Detect which cell encompasses the target text, then output its [X, Y] center coordinate. 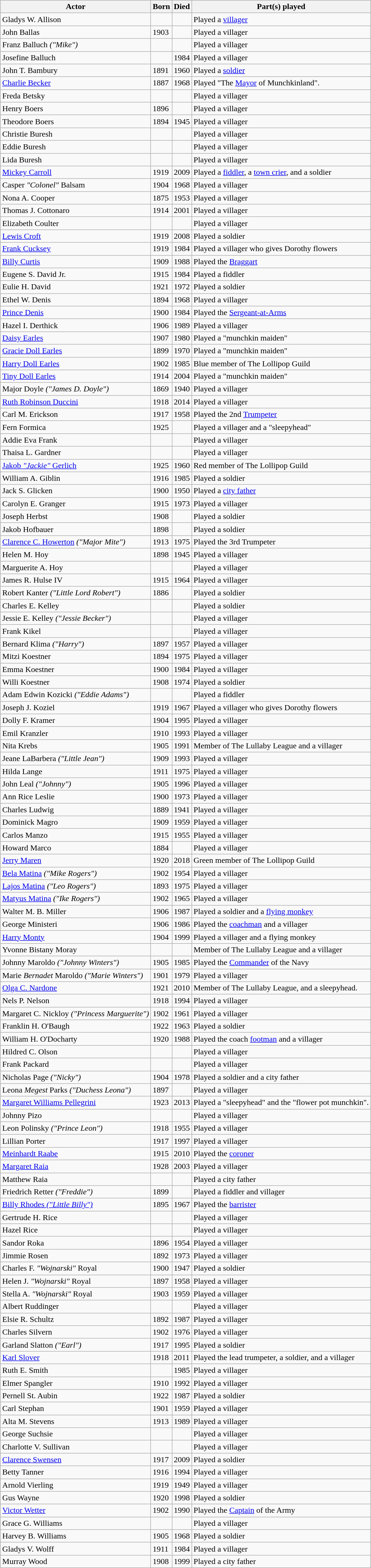
Thomas J. Cottonaro [76, 211]
Hazel Rice [76, 1230]
1963 [182, 1026]
William H. O'Docharty [76, 1039]
Played the lead trumpeter, a soldier, and a villager [281, 1357]
Harry Doll Earles [76, 363]
1887 [161, 83]
2018 [182, 861]
1974 [182, 682]
1965 [182, 899]
Frank Kikel [76, 631]
Murray Wood [76, 1561]
1970 [182, 351]
Played the coachman and a villager [281, 924]
1961 [182, 1014]
1978 [182, 1077]
Joseph Herbst [76, 516]
1964 [182, 580]
Daisy Earles [76, 338]
Dolly F. Kramer [76, 720]
Played a villager and a "sleepyhead" [281, 427]
John Ballas [76, 32]
1950 [182, 491]
Arnold Vierling [76, 1485]
1972 [182, 287]
Played the Captain of the Army [281, 1510]
1990 [182, 1510]
1996 [182, 784]
Gertrude H. Rice [76, 1217]
Charlotte V. Sullivan [76, 1447]
Emma Koestner [76, 669]
Played a soldier and a flying monkey [281, 911]
Nita Krebs [76, 746]
1947 [182, 1268]
Played the Sergeant-at-Arms [281, 312]
Elizabeth Coulter [76, 223]
Played a fiddler and villager [281, 1192]
Hilda Lange [76, 771]
Eugene S. David Jr. [76, 274]
1884 [161, 848]
Lillian Porter [76, 1141]
Jerry Maren [76, 861]
Lida Buresh [76, 160]
Carl M. Erickson [76, 415]
1949 [182, 1485]
William A. Giblin [76, 478]
Willi Koestner [76, 682]
1992 [182, 1383]
Clarence C. Howerton ("Major Mite") [76, 542]
1941 [182, 810]
Frank Packard [76, 1064]
2004 [182, 376]
Josefine Balluch [76, 58]
Eulie H. David [76, 287]
Thaisa L. Gardner [76, 453]
Meinhardt Raabe [76, 1153]
Margaret Raia [76, 1166]
Leon Polinsky ("Prince Leon") [76, 1128]
Alta M. Stevens [76, 1421]
2008 [182, 236]
Played the 2nd Trumpeter [281, 415]
1953 [182, 198]
Billy Curtis [76, 262]
Henry Boers [76, 108]
Helen J. "Wojnarski" Royal [76, 1281]
1928 [161, 1166]
John Leal ("Johnny") [76, 784]
Margaret C. Nickloy ("Princess Marguerite") [76, 1014]
Green member of The Lollipop Guild [281, 861]
Matyus Matina ("Ike Rogers") [76, 899]
Ann Rice Leslie [76, 797]
Emil Kranzler [76, 733]
Played a villager and a flying monkey [281, 937]
1895 [161, 1205]
George Ministeri [76, 924]
Matthew Raia [76, 1179]
Johnny Pizo [76, 1115]
Jakob "Jackie" Gerlich [76, 465]
Sandor Roka [76, 1243]
Carlos Manzo [76, 835]
2003 [182, 1166]
Played the coach footman and a villager [281, 1039]
Stella A. "Wojnarski" Royal [76, 1294]
Red member of The Lollipop Guild [281, 465]
Robert Kanter ("Little Lord Robert") [76, 593]
George Suchsie [76, 1434]
Played "The Mayor of Munchkinland". [281, 83]
Ethel W. Denis [76, 300]
1998 [182, 1498]
Jack S. Glicken [76, 491]
Yvonne Bistany Moray [76, 950]
Leona Megest Parks ("Duchess Leona") [76, 1090]
Part(s) played [281, 7]
Gus Wayne [76, 1498]
Member of The Lullaby League, and a sleepyhead. [281, 988]
Johnny Maroldo ("Johnny Winters") [76, 962]
1889 [161, 810]
Bernard Klima ("Harry") [76, 644]
Billy Rhodes ("Little Billy") [76, 1205]
Frank Cucksey [76, 249]
Hildred C. Olson [76, 1052]
Freda Betsky [76, 96]
Marguerite A. Hoy [76, 568]
Grace G. Williams [76, 1523]
2014 [182, 402]
1976 [182, 1332]
Margaret Williams Pellegrini [76, 1103]
1893 [161, 886]
Charles F. "Wojnarski" Royal [76, 1268]
Hazel I. Derthick [76, 325]
Theodore Boers [76, 121]
1986 [182, 924]
Nels P. Nelson [76, 1001]
Walter M. B. Miller [76, 911]
Gracie Doll Earles [76, 351]
Charles E. Kelley [76, 606]
Franklin H. O'Baugh [76, 1026]
Harry Monty [76, 937]
2011 [182, 1357]
1979 [182, 975]
Carolyn E. Granger [76, 504]
Betty Tanner [76, 1472]
Mitzi Koestner [76, 657]
Played the 3rd Trumpeter [281, 542]
Albert Ruddinger [76, 1306]
Olga C. Nardone [76, 988]
Jeane LaBarbera ("Little Jean") [76, 758]
Major Doyle ("James D. Doyle") [76, 389]
2001 [182, 211]
Gladys V. Wolff [76, 1549]
Played the Commander of the Navy [281, 962]
Marie Bernadet Maroldo ("Marie Winters") [76, 975]
Karl Slover [76, 1357]
Actor [76, 7]
1957 [182, 644]
Jakob Hofbauer [76, 529]
1891 [161, 70]
Carl Stephan [76, 1409]
Friedrich Retter ("Freddie") [76, 1192]
1869 [161, 389]
Clarence Swensen [76, 1460]
Played the coroner [281, 1153]
1991 [182, 746]
Charlie Becker [76, 83]
Born [161, 7]
Fern Formica [76, 427]
Elsie R. Schultz [76, 1319]
Played the barrister [281, 1205]
2013 [182, 1103]
Died [182, 7]
1997 [182, 1141]
Played the Braggart [281, 262]
Harvey B. Williams [76, 1536]
Joseph J. Koziel [76, 707]
Lewis Croft [76, 236]
Christie Buresh [76, 134]
1980 [182, 338]
Adam Edwin Kozicki ("Eddie Adams") [76, 695]
Ruth E. Smith [76, 1370]
Elmer Spangler [76, 1383]
1907 [161, 338]
Prince Denis [76, 312]
Pernell St. Aubin [76, 1396]
Nicholas Page ("Nicky") [76, 1077]
Mickey Carroll [76, 172]
Blue member of The Lollipop Guild [281, 363]
Howard Marco [76, 848]
Tiny Doll Earles [76, 376]
Played a soldier and a city father [281, 1077]
Gladys W. Allison [76, 19]
James R. Hulse IV [76, 580]
Addie Eva Frank [76, 440]
Garland Slatton ("Earl") [76, 1345]
1940 [182, 389]
Jessie E. Kelley ("Jessie Becker") [76, 618]
Jimmie Rosen [76, 1256]
Bela Matina ("Mike Rogers") [76, 873]
1875 [161, 198]
John T. Bambury [76, 70]
Victor Wetter [76, 1510]
Charles Ludwig [76, 810]
Casper "Colonel" Balsam [76, 185]
Nona A. Cooper [76, 198]
Lajos Matina ("Leo Rogers") [76, 886]
Played a "sleepyhead" and the "flower pot munchkin". [281, 1103]
Helen M. Hoy [76, 554]
Dominick Magro [76, 822]
1886 [161, 593]
Ruth Robinson Duccini [76, 402]
Charles Silvern [76, 1332]
Eddie Buresh [76, 147]
Played a fiddler, a town crier, and a soldier [281, 172]
Franz Balluch ("Mike") [76, 45]
1923 [161, 1103]
